Return the (X, Y) coordinate for the center point of the cell that contains the specified text.  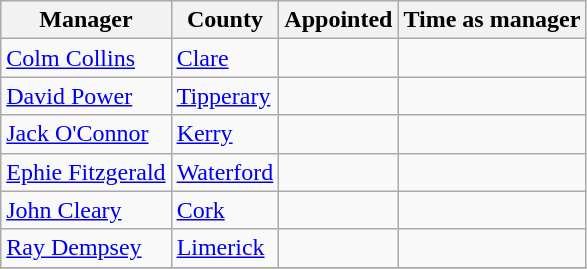
John Cleary (86, 210)
Tipperary (225, 96)
Waterford (225, 172)
Ephie Fitzgerald (86, 172)
Clare (225, 58)
David Power (86, 96)
County (225, 20)
Appointed (338, 20)
Jack O'Connor (86, 134)
Kerry (225, 134)
Cork (225, 210)
Ray Dempsey (86, 248)
Manager (86, 20)
Time as manager (492, 20)
Colm Collins (86, 58)
Limerick (225, 248)
